From the cell containing the given text, extract its center point as (x, y) coordinate. 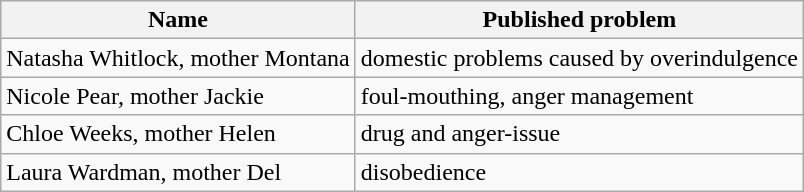
Published problem (579, 20)
Nicole Pear, mother Jackie (178, 96)
disobedience (579, 172)
Laura Wardman, mother Del (178, 172)
Name (178, 20)
foul-mouthing, anger management (579, 96)
Chloe Weeks, mother Helen (178, 134)
domestic problems caused by overindulgence (579, 58)
Natasha Whitlock, mother Montana (178, 58)
drug and anger-issue (579, 134)
